Determine the (X, Y) coordinate at the center of the cell enclosing the given text.  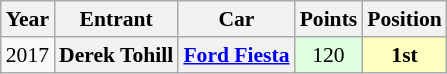
1st (404, 55)
Year (28, 19)
Entrant (116, 19)
Points (329, 19)
Derek Tohill (116, 55)
120 (329, 55)
Car (236, 19)
2017 (28, 55)
Ford Fiesta (236, 55)
Position (404, 19)
